Identify which cell holds the provided text, then report its [X, Y] central coordinate. 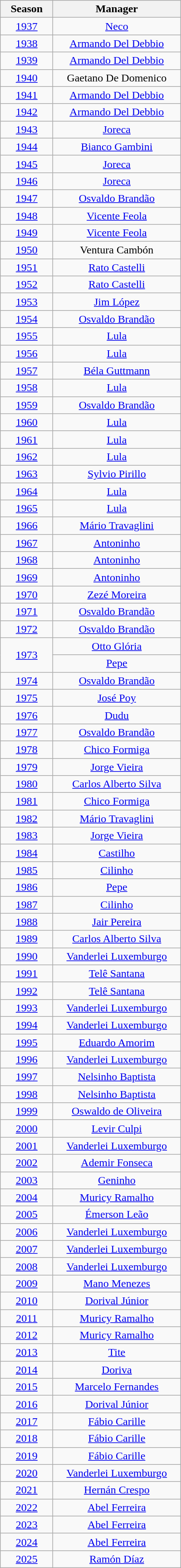
Castilho [117, 853]
Dudu [117, 715]
2009 [27, 1283]
Tite [117, 1353]
1952 [27, 285]
1984 [27, 853]
Jair Pereira [117, 922]
1954 [27, 319]
2019 [27, 1456]
1965 [27, 509]
1994 [27, 1025]
1999 [27, 1111]
1972 [27, 629]
2007 [27, 1249]
1939 [27, 61]
1957 [27, 371]
Neco [117, 26]
1975 [27, 698]
2024 [27, 1542]
1966 [27, 526]
Gaetano De Domenico [117, 78]
1959 [27, 405]
2020 [27, 1473]
1971 [27, 612]
Sylvio Pirillo [117, 474]
Ventura Cambón [117, 250]
1978 [27, 749]
Otto Glória [117, 646]
1969 [27, 577]
1997 [27, 1077]
2021 [27, 1490]
1947 [27, 198]
Season [27, 9]
Oswaldo de Oliveira [117, 1111]
1950 [27, 250]
2015 [27, 1387]
1992 [27, 991]
1990 [27, 956]
1941 [27, 95]
1951 [27, 267]
1940 [27, 78]
2023 [27, 1525]
2006 [27, 1232]
1985 [27, 870]
2008 [27, 1266]
Levir Culpi [117, 1129]
1948 [27, 216]
2014 [27, 1370]
1945 [27, 164]
1979 [27, 767]
2013 [27, 1353]
1987 [27, 905]
2010 [27, 1301]
1946 [27, 181]
2018 [27, 1439]
Doriva [117, 1370]
1967 [27, 543]
2022 [27, 1507]
Ademir Fonseca [117, 1163]
1963 [27, 474]
Geninho [117, 1180]
1953 [27, 302]
1981 [27, 801]
1942 [27, 112]
Ramón Díaz [117, 1559]
1991 [27, 973]
1955 [27, 336]
1983 [27, 836]
1970 [27, 595]
1998 [27, 1094]
1974 [27, 681]
1988 [27, 922]
Zezé Moreira [117, 595]
1958 [27, 388]
1989 [27, 939]
1993 [27, 1008]
Émerson Leão [117, 1215]
1986 [27, 887]
Manager [117, 9]
Mano Menezes [117, 1283]
1982 [27, 819]
1980 [27, 784]
1962 [27, 457]
1995 [27, 1042]
1943 [27, 129]
1973 [27, 655]
1977 [27, 732]
2017 [27, 1421]
Marcelo Fernandes [117, 1387]
2000 [27, 1129]
José Poy [117, 698]
2002 [27, 1163]
1937 [27, 26]
1944 [27, 147]
1976 [27, 715]
Béla Guttmann [117, 371]
Eduardo Amorim [117, 1042]
2011 [27, 1318]
Jim López [117, 302]
1956 [27, 353]
2016 [27, 1404]
1938 [27, 43]
1960 [27, 422]
1949 [27, 233]
1996 [27, 1060]
2012 [27, 1335]
2004 [27, 1197]
2005 [27, 1215]
1968 [27, 560]
1961 [27, 439]
2003 [27, 1180]
Bianco Gambini [117, 147]
Hernán Crespo [117, 1490]
2025 [27, 1559]
2001 [27, 1146]
1964 [27, 491]
